Determine the (X, Y) coordinate at the center of the cell enclosing the given text.  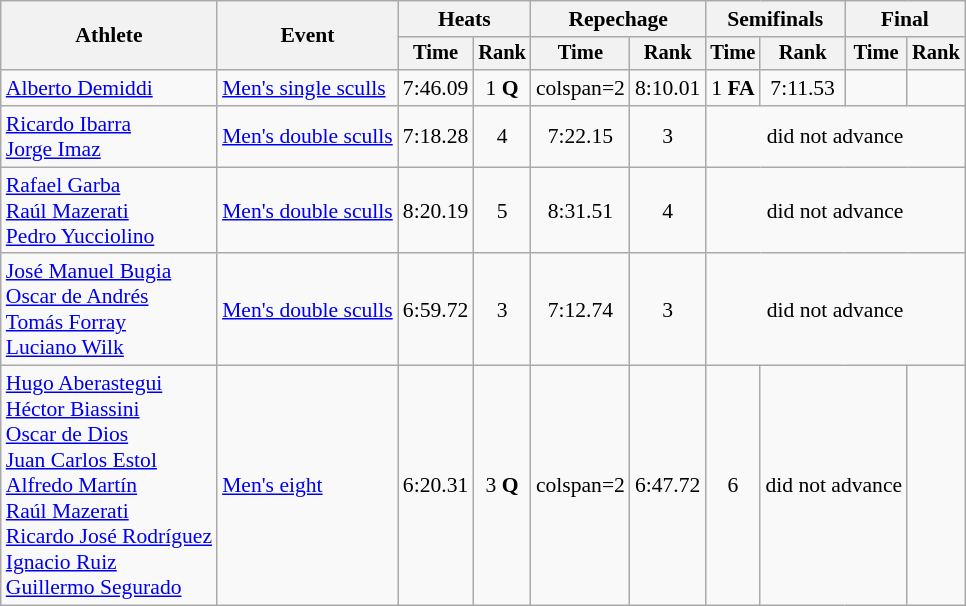
Men's single sculls (308, 88)
Semifinals (775, 19)
5 (502, 210)
6 (732, 486)
8:31.51 (580, 210)
7:46.09 (436, 88)
7:18.28 (436, 136)
1 FA (732, 88)
Event (308, 36)
Heats (464, 19)
Hugo AberasteguiHéctor BiassiniOscar de DiosJuan Carlos EstolAlfredo MartínRaúl MazeratiRicardo José RodríguezIgnacio RuizGuillermo Segurado (109, 486)
8:10.01 (668, 88)
7:11.53 (802, 88)
3 Q (502, 486)
8:20.19 (436, 210)
6:20.31 (436, 486)
Men's eight (308, 486)
Rafael GarbaRaúl MazeratiPedro Yucciolino (109, 210)
José Manuel BugiaOscar de AndrésTomás ForrayLuciano Wilk (109, 310)
Final (905, 19)
7:12.74 (580, 310)
6:47.72 (668, 486)
Athlete (109, 36)
Ricardo IbarraJorge Imaz (109, 136)
Alberto Demiddi (109, 88)
1 Q (502, 88)
Repechage (618, 19)
6:59.72 (436, 310)
7:22.15 (580, 136)
